Extract the [X, Y] coordinate from the center of the cell holding the provided text.  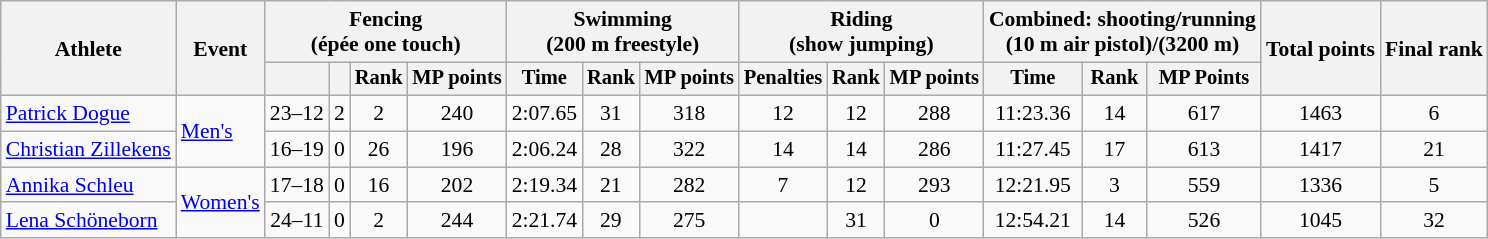
Penalties [783, 79]
Fencing(épée one touch) [386, 32]
318 [690, 114]
286 [934, 150]
2:21.74 [544, 221]
Annika Schleu [88, 185]
MP Points [1204, 79]
17 [1114, 150]
Athlete [88, 48]
16 [379, 185]
288 [934, 114]
526 [1204, 221]
617 [1204, 114]
Event [220, 48]
322 [690, 150]
1045 [1320, 221]
17–18 [297, 185]
2:07.65 [544, 114]
293 [934, 185]
Men's [220, 132]
Total points [1320, 48]
1417 [1320, 150]
29 [611, 221]
32 [1434, 221]
12:21.95 [1033, 185]
244 [456, 221]
11:23.36 [1033, 114]
1463 [1320, 114]
6 [1434, 114]
23–12 [297, 114]
Patrick Dogue [88, 114]
196 [456, 150]
28 [611, 150]
Christian Zillekens [88, 150]
Combined: shooting/running(10 m air pistol)/(3200 m) [1122, 32]
2:06.24 [544, 150]
Women's [220, 202]
24–11 [297, 221]
240 [456, 114]
Lena Schöneborn [88, 221]
26 [379, 150]
16–19 [297, 150]
5 [1434, 185]
Riding(show jumping) [862, 32]
2:19.34 [544, 185]
Final rank [1434, 48]
202 [456, 185]
11:27.45 [1033, 150]
7 [783, 185]
1336 [1320, 185]
613 [1204, 150]
282 [690, 185]
Swimming(200 m freestyle) [623, 32]
559 [1204, 185]
275 [690, 221]
3 [1114, 185]
12:54.21 [1033, 221]
